Search for the cell housing the specified text and yield its [x, y] center coordinate. 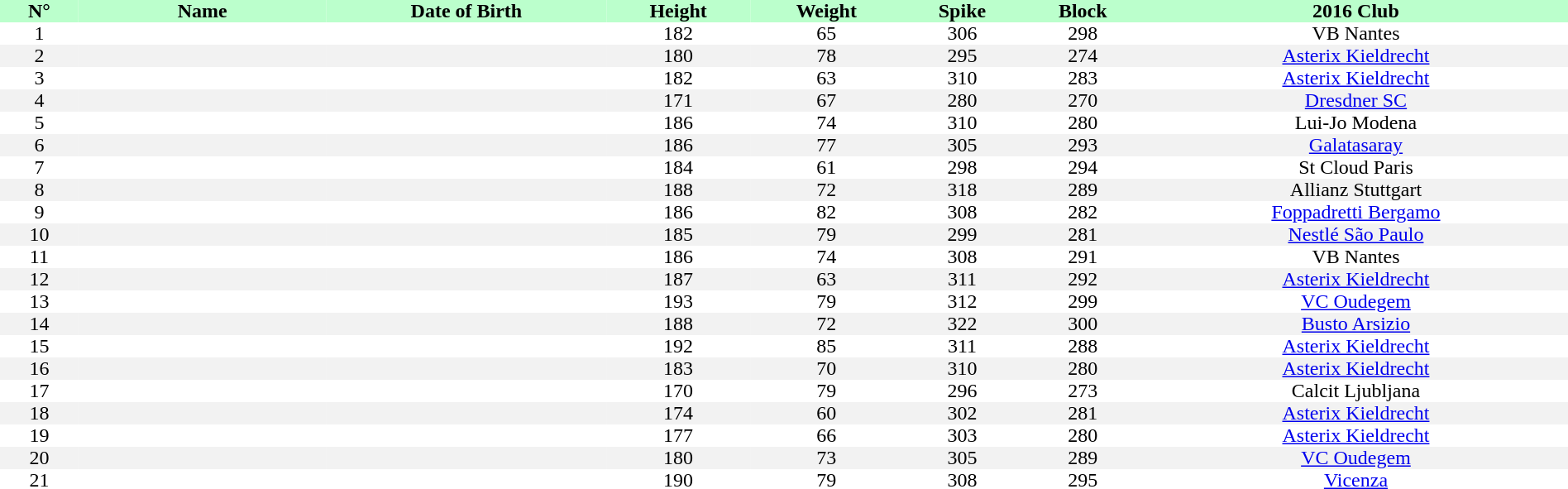
1 [40, 33]
14 [40, 324]
295 [962, 56]
303 [962, 435]
7 [40, 167]
Calcit Ljubljana [1356, 391]
60 [826, 414]
61 [826, 167]
9 [40, 212]
292 [1083, 280]
302 [962, 414]
65 [826, 33]
17 [40, 391]
Busto Arsizio [1356, 324]
Height [678, 12]
5 [40, 122]
19 [40, 435]
67 [826, 101]
10 [40, 235]
73 [826, 458]
170 [678, 391]
St Cloud Paris [1356, 167]
293 [1083, 146]
192 [678, 346]
177 [678, 435]
312 [962, 301]
Nestlé São Paulo [1356, 235]
Spike [962, 12]
15 [40, 346]
78 [826, 56]
20 [40, 458]
16 [40, 369]
306 [962, 33]
Dresdner SC [1356, 101]
187 [678, 280]
288 [1083, 346]
12 [40, 280]
Lui-Jo Modena [1356, 122]
2 [40, 56]
Foppadretti Bergamo [1356, 212]
3 [40, 78]
Galatasaray [1356, 146]
270 [1083, 101]
283 [1083, 78]
77 [826, 146]
322 [962, 324]
85 [826, 346]
291 [1083, 256]
171 [678, 101]
274 [1083, 56]
8 [40, 190]
185 [678, 235]
66 [826, 435]
282 [1083, 212]
6 [40, 146]
70 [826, 369]
318 [962, 190]
N° [40, 12]
294 [1083, 167]
296 [962, 391]
4 [40, 101]
273 [1083, 391]
193 [678, 301]
18 [40, 414]
300 [1083, 324]
Block [1083, 12]
Date of Birth [466, 12]
184 [678, 167]
Name [203, 12]
174 [678, 414]
183 [678, 369]
Allianz Stuttgart [1356, 190]
11 [40, 256]
2016 Club [1356, 12]
13 [40, 301]
Weight [826, 12]
82 [826, 212]
